Find where the given text appears and provide that cell's center as [x, y] coordinate. 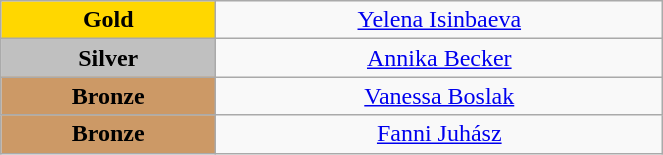
Yelena Isinbaeva [440, 20]
Vanessa Boslak [440, 96]
Fanni Juhász [440, 134]
Gold [108, 20]
Silver [108, 58]
Annika Becker [440, 58]
